Output the (X, Y) coordinate of the center of the cell containing the given text.  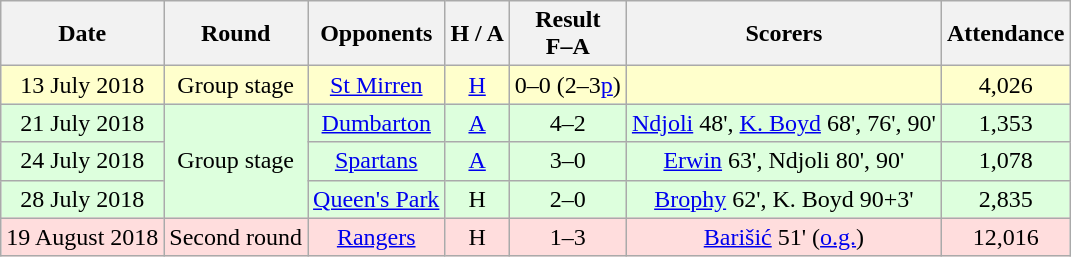
19 August 2018 (82, 237)
12,016 (1005, 237)
1–3 (568, 237)
Round (236, 34)
2–0 (568, 199)
ResultF–A (568, 34)
Scorers (784, 34)
1,353 (1005, 123)
4–2 (568, 123)
Dumbarton (376, 123)
28 July 2018 (82, 199)
1,078 (1005, 161)
Second round (236, 237)
13 July 2018 (82, 85)
Opponents (376, 34)
Ndjoli 48', K. Boyd 68', 76', 90' (784, 123)
4,026 (1005, 85)
0–0 (2–3p) (568, 85)
21 July 2018 (82, 123)
Barišić 51' (o.g.) (784, 237)
3–0 (568, 161)
Queen's Park (376, 199)
Spartans (376, 161)
Rangers (376, 237)
St Mirren (376, 85)
24 July 2018 (82, 161)
H / A (477, 34)
Attendance (1005, 34)
Erwin 63', Ndjoli 80', 90' (784, 161)
Date (82, 34)
2,835 (1005, 199)
Brophy 62', K. Boyd 90+3' (784, 199)
